From the cell containing the given text, extract its center point as (X, Y) coordinate. 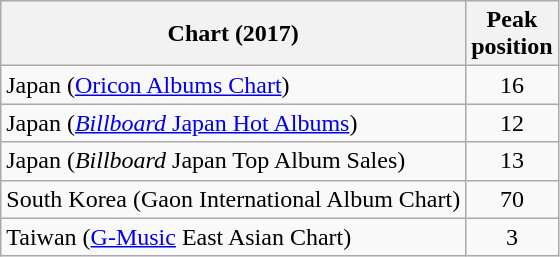
Japan (Billboard Japan Hot Albums) (234, 123)
Taiwan (G-Music East Asian Chart) (234, 237)
12 (512, 123)
16 (512, 85)
Japan (Billboard Japan Top Album Sales) (234, 161)
3 (512, 237)
Peakposition (512, 34)
South Korea (Gaon International Album Chart) (234, 199)
13 (512, 161)
Japan (Oricon Albums Chart) (234, 85)
Chart (2017) (234, 34)
70 (512, 199)
